Capture the cell that displays the provided text and extract its [X, Y] central coordinate. 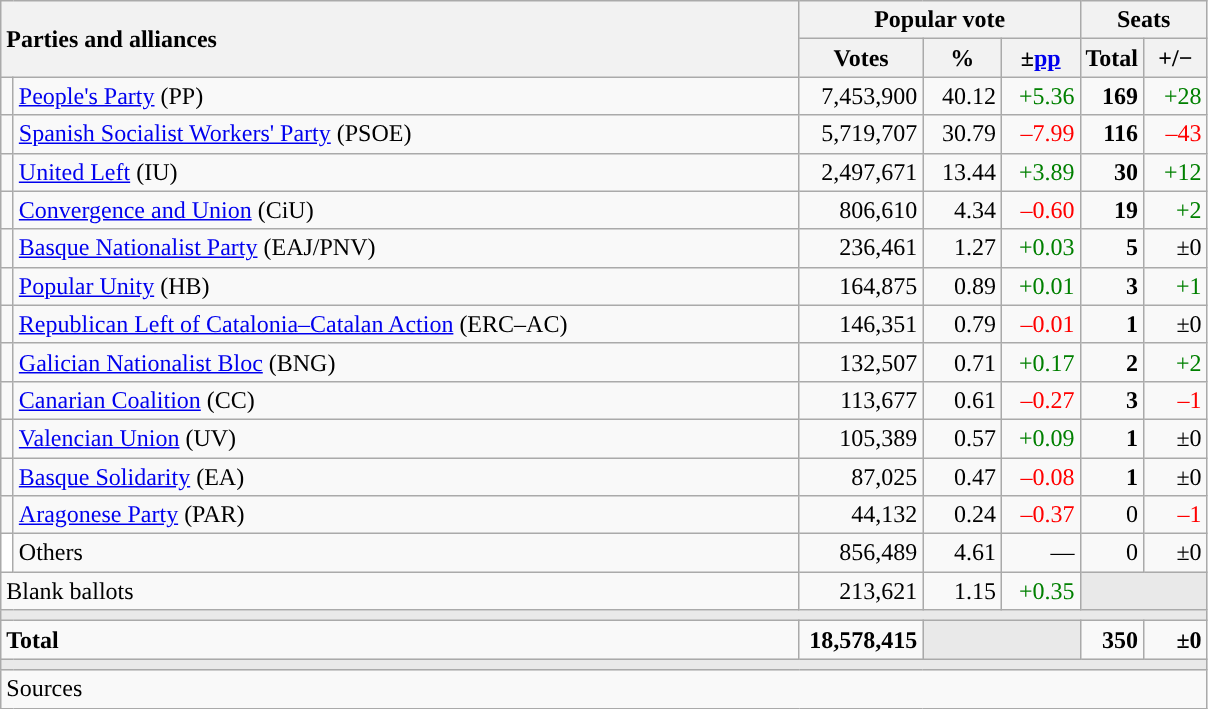
Valencian Union (UV) [406, 438]
Parties and alliances [400, 39]
40.12 [962, 96]
350 [1112, 640]
105,389 [861, 438]
+12 [1176, 172]
169 [1112, 96]
0.61 [962, 400]
–0.01 [1040, 324]
0.89 [962, 286]
–0.37 [1040, 515]
Spanish Socialist Workers' Party (PSOE) [406, 134]
±pp [1040, 58]
0.57 [962, 438]
30 [1112, 172]
Basque Nationalist Party (EAJ/PNV) [406, 248]
5 [1112, 248]
0.24 [962, 515]
— [1040, 553]
+0.01 [1040, 286]
4.61 [962, 553]
+28 [1176, 96]
2,497,671 [861, 172]
+0.03 [1040, 248]
1.15 [962, 591]
19 [1112, 210]
Galician Nationalist Bloc (BNG) [406, 362]
+0.09 [1040, 438]
87,025 [861, 477]
Republican Left of Catalonia–Catalan Action (ERC–AC) [406, 324]
856,489 [861, 553]
–43 [1176, 134]
236,461 [861, 248]
% [962, 58]
146,351 [861, 324]
132,507 [861, 362]
United Left (IU) [406, 172]
Seats [1144, 20]
Basque Solidarity (EA) [406, 477]
+1 [1176, 286]
44,132 [861, 515]
People's Party (PP) [406, 96]
7,453,900 [861, 96]
+0.17 [1040, 362]
+3.89 [1040, 172]
18,578,415 [861, 640]
Blank ballots [400, 591]
–7.99 [1040, 134]
Popular vote [940, 20]
4.34 [962, 210]
113,677 [861, 400]
Sources [604, 689]
Popular Unity (HB) [406, 286]
116 [1112, 134]
Convergence and Union (CiU) [406, 210]
Votes [861, 58]
+5.36 [1040, 96]
0.71 [962, 362]
–0.27 [1040, 400]
30.79 [962, 134]
–0.60 [1040, 210]
13.44 [962, 172]
+/− [1176, 58]
Others [406, 553]
+0.35 [1040, 591]
5,719,707 [861, 134]
2 [1112, 362]
1.27 [962, 248]
213,621 [861, 591]
–0.08 [1040, 477]
Canarian Coalition (CC) [406, 400]
Aragonese Party (PAR) [406, 515]
164,875 [861, 286]
0.79 [962, 324]
806,610 [861, 210]
0.47 [962, 477]
